Return the [x, y] coordinate for the center point of the cell that contains the specified text.  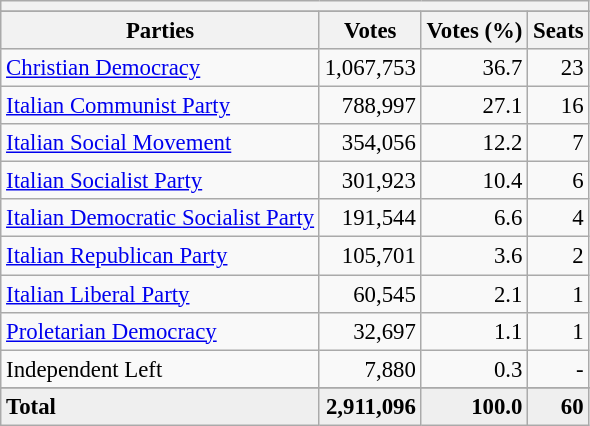
Votes (%) [474, 31]
301,923 [370, 181]
Italian Democratic Socialist Party [160, 219]
10.4 [474, 181]
6.6 [474, 219]
16 [558, 106]
788,997 [370, 106]
100.0 [474, 406]
7 [558, 143]
2 [558, 256]
- [558, 369]
Parties [160, 31]
Proletarian Democracy [160, 331]
6 [558, 181]
2.1 [474, 294]
Italian Social Movement [160, 143]
Italian Socialist Party [160, 181]
Italian Communist Party [160, 106]
7,880 [370, 369]
354,056 [370, 143]
0.3 [474, 369]
36.7 [474, 68]
105,701 [370, 256]
Total [160, 406]
Seats [558, 31]
4 [558, 219]
1,067,753 [370, 68]
60,545 [370, 294]
12.2 [474, 143]
27.1 [474, 106]
3.6 [474, 256]
Christian Democracy [160, 68]
32,697 [370, 331]
1.1 [474, 331]
23 [558, 68]
Italian Republican Party [160, 256]
Votes [370, 31]
191,544 [370, 219]
2,911,096 [370, 406]
60 [558, 406]
Italian Liberal Party [160, 294]
Independent Left [160, 369]
